Identify which cell holds the provided text, then report its [X, Y] central coordinate. 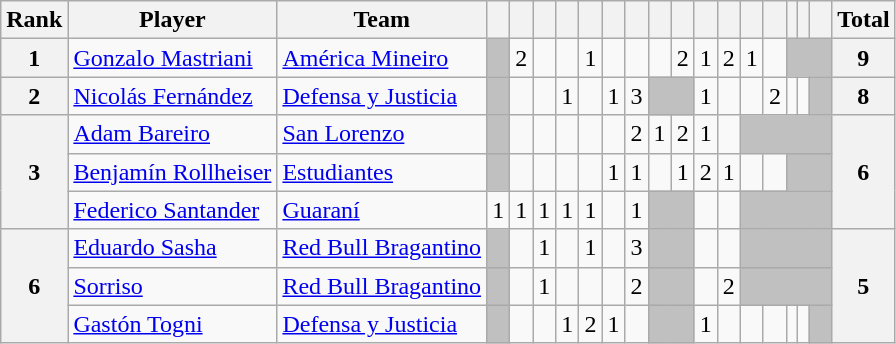
Estudiantes [382, 172]
5 [864, 286]
Rank [34, 20]
Adam Bareiro [172, 134]
Benjamín Rollheiser [172, 172]
Eduardo Sasha [172, 248]
Federico Santander [172, 210]
Gastón Togni [172, 324]
San Lorenzo [382, 134]
Guaraní [382, 210]
Nicolás Fernández [172, 96]
Team [382, 20]
Gonzalo Mastriani [172, 58]
9 [864, 58]
Total [864, 20]
América Mineiro [382, 58]
8 [864, 96]
Player [172, 20]
Sorriso [172, 286]
